For the text-containing cell, return its midpoint in [X, Y] coordinate format. 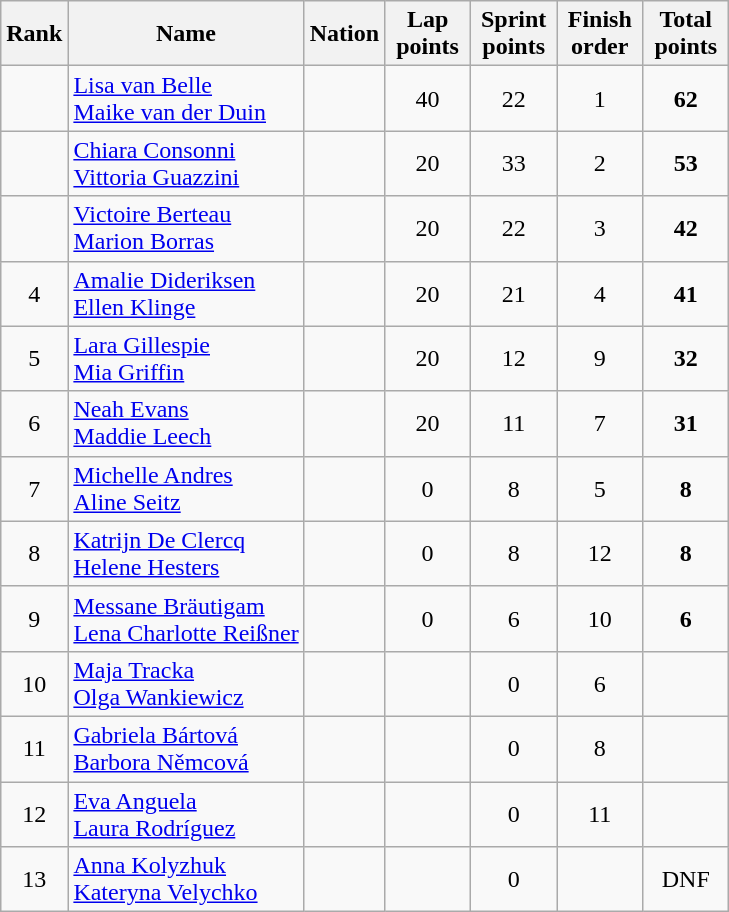
Neah EvansMaddie Leech [186, 424]
33 [514, 164]
Anna KolyzhukKateryna Velychko [186, 880]
Chiara ConsonniVittoria Guazzini [186, 164]
Lap points [428, 34]
Katrijn De ClercqHelene Hesters [186, 554]
2 [600, 164]
Lisa van BelleMaike van der Duin [186, 98]
Nation [344, 34]
31 [686, 424]
1 [600, 98]
Amalie DideriksenEllen Klinge [186, 294]
Eva AnguelaLaura Rodríguez [186, 814]
Sprint points [514, 34]
32 [686, 358]
42 [686, 228]
Michelle AndresAline Seitz [186, 488]
40 [428, 98]
Maja TrackaOlga Wankiewicz [186, 684]
Finish order [600, 34]
Gabriela BártováBarbora Němcová [186, 748]
62 [686, 98]
13 [34, 880]
Name [186, 34]
Rank [34, 34]
41 [686, 294]
53 [686, 164]
3 [600, 228]
Lara GillespieMia Griffin [186, 358]
Victoire BerteauMarion Borras [186, 228]
DNF [686, 880]
21 [514, 294]
Total points [686, 34]
Messane BräutigamLena Charlotte Reißner [186, 618]
